Capture the cell that displays the provided text and extract its [x, y] central coordinate. 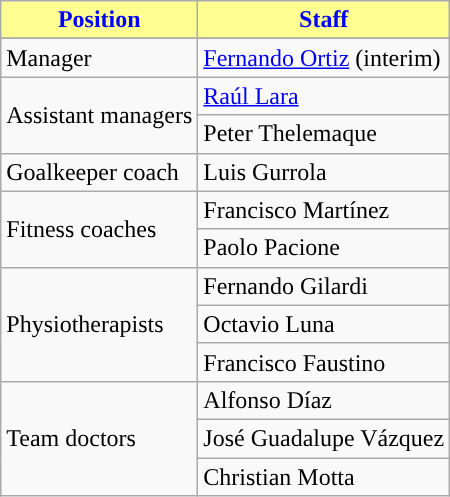
Francisco Faustino [324, 362]
Francisco Martínez [324, 210]
Fernando Ortiz (interim) [324, 58]
Luis Gurrola [324, 172]
Fitness coaches [100, 229]
Octavio Luna [324, 324]
Paolo Pacione [324, 248]
Assistant managers [100, 115]
Fernando Gilardi [324, 286]
Team doctors [100, 438]
Raúl Lara [324, 96]
Staff [324, 20]
Peter Thelemaque [324, 134]
Physiotherapists [100, 324]
Christian Motta [324, 477]
Position [100, 20]
Goalkeeper coach [100, 172]
Alfonso Díaz [324, 400]
Manager [100, 58]
José Guadalupe Vázquez [324, 438]
